Return the [X, Y] coordinate for the center point of the cell that contains the specified text.  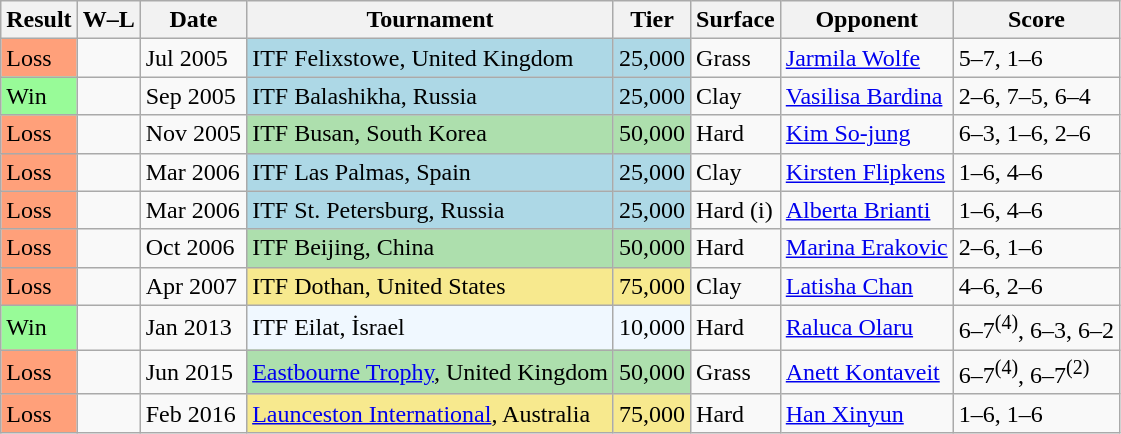
4–6, 2–6 [1036, 286]
Date [193, 20]
Jarmila Wolfe [866, 58]
Jun 2015 [193, 372]
ITF Balashikha, Russia [430, 96]
5–7, 1–6 [1036, 58]
2–6, 7–5, 6–4 [1036, 96]
Kirsten Flipkens [866, 172]
Eastbourne Trophy, United Kingdom [430, 372]
ITF Dothan, United States [430, 286]
ITF Beijing, China [430, 248]
ITF Busan, South Korea [430, 134]
W–L [108, 20]
ITF St. Petersburg, Russia [430, 210]
Feb 2016 [193, 413]
6–3, 1–6, 2–6 [1036, 134]
Han Xinyun [866, 413]
Raluca Olaru [866, 328]
Sep 2005 [193, 96]
1–6, 1–6 [1036, 413]
Vasilisa Bardina [866, 96]
10,000 [652, 328]
Hard (i) [736, 210]
ITF Las Palmas, Spain [430, 172]
Jul 2005 [193, 58]
Anett Kontaveit [866, 372]
Marina Erakovic [866, 248]
2–6, 1–6 [1036, 248]
Nov 2005 [193, 134]
6–7(4), 6–7(2) [1036, 372]
Oct 2006 [193, 248]
Jan 2013 [193, 328]
ITF Eilat, İsrael [430, 328]
Alberta Brianti [866, 210]
ITF Felixstowe, United Kingdom [430, 58]
Score [1036, 20]
Result [39, 20]
Surface [736, 20]
Launceston International, Australia [430, 413]
Kim So-jung [866, 134]
Opponent [866, 20]
Tier [652, 20]
Latisha Chan [866, 286]
Apr 2007 [193, 286]
6–7(4), 6–3, 6–2 [1036, 328]
Tournament [430, 20]
